Provide the (X, Y) coordinate of the cell's center where the given text is located.  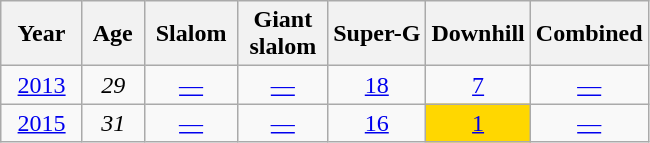
Giant slalom (283, 34)
Combined (589, 34)
7 (478, 85)
Slalom (191, 34)
Year (42, 34)
Super-G (377, 34)
29 (113, 85)
31 (113, 123)
2015 (42, 123)
Downhill (478, 34)
16 (377, 123)
1 (478, 123)
Age (113, 34)
18 (377, 85)
2013 (42, 85)
